Output the (x, y) coordinate of the center of the cell containing the given text.  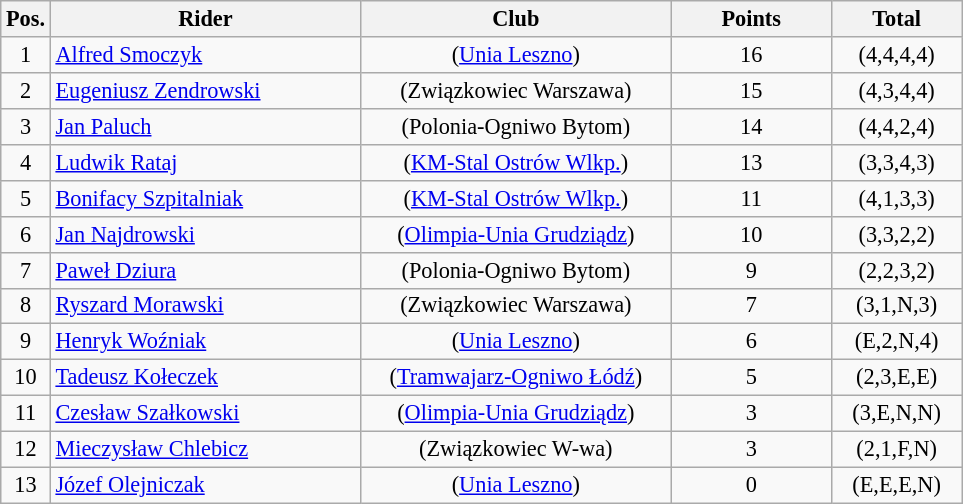
Tadeusz Kołeczek (205, 378)
(Związkowiec W-wa) (516, 450)
0 (751, 485)
12 (26, 450)
Mieczysław Chlebicz (205, 450)
Club (516, 19)
Ludwik Rataj (205, 162)
Points (751, 19)
1 (26, 55)
15 (751, 90)
Ryszard Morawski (205, 306)
(3,1,N,3) (896, 306)
14 (751, 126)
2 (26, 90)
Alfred Smoczyk (205, 55)
16 (751, 55)
Rider (205, 19)
(3,3,2,2) (896, 234)
(4,4,4,4) (896, 55)
(2,3,E,E) (896, 378)
Eugeniusz Zendrowski (205, 90)
(Tramwajarz-Ogniwo Łódź) (516, 378)
Czesław Szałkowski (205, 414)
(4,4,2,4) (896, 126)
(4,1,3,3) (896, 198)
(4,3,4,4) (896, 90)
Henryk Woźniak (205, 342)
Total (896, 19)
(2,1,F,N) (896, 450)
Paweł Dziura (205, 270)
8 (26, 306)
(E,E,E,N) (896, 485)
(3,E,N,N) (896, 414)
Bonifacy Szpitalniak (205, 198)
(E,2,N,4) (896, 342)
4 (26, 162)
Jan Najdrowski (205, 234)
(2,2,3,2) (896, 270)
Jan Paluch (205, 126)
Pos. (26, 19)
Józef Olejniczak (205, 485)
(3,3,4,3) (896, 162)
